For the text-containing cell, return its midpoint in [x, y] coordinate format. 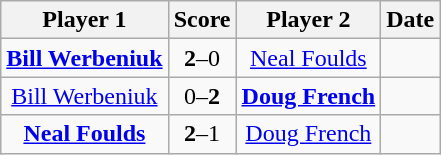
2–1 [202, 134]
2–0 [202, 58]
0–2 [202, 96]
Date [410, 20]
Player 2 [308, 20]
Score [202, 20]
Player 1 [84, 20]
